For the text-containing cell, return its midpoint in (x, y) coordinate format. 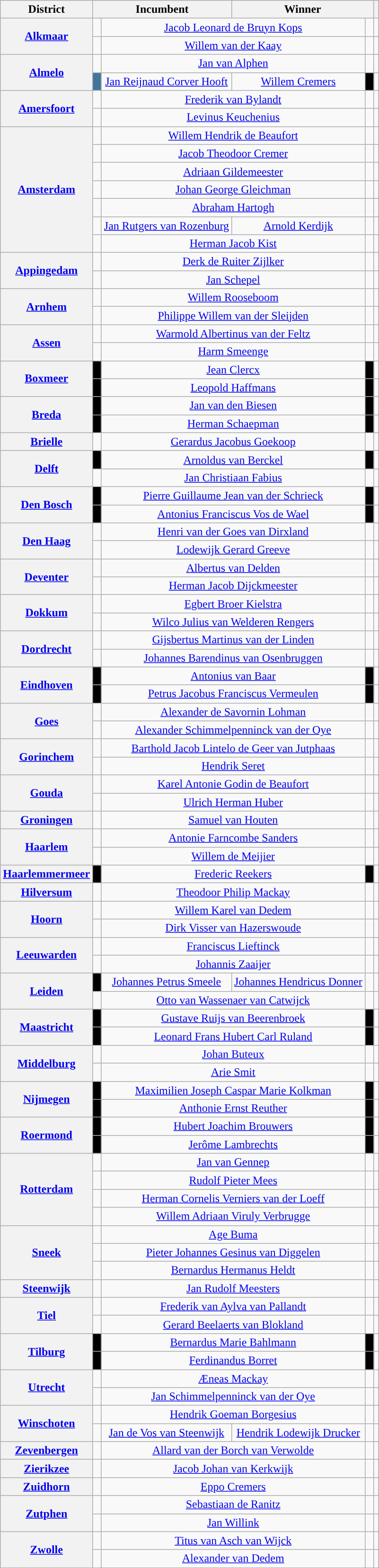
Willem Hendrik de Beaufort (233, 135)
Herman Jacob Dijckmeester (233, 586)
Haarlem (46, 847)
Hilversum (46, 892)
Brielle (46, 442)
Maximilien Joseph Caspar Marie Kolkman (233, 1090)
Levinus Keuchenius (233, 117)
Wilco Julius van Welderen Rengers (233, 622)
Franciscus Lieftinck (233, 946)
Herman Schaepman (233, 424)
Herman Jacob Kist (233, 244)
Leiden (46, 991)
Haarlemmermeer (46, 874)
Alkmaar (46, 36)
Zevenbergen (46, 1451)
Johannis Zaaijer (233, 964)
Hendrik Lodewijk Drucker (299, 1433)
Barthold Jacob Lintelo de Geer van Jutphaas (233, 748)
Willem Karel van Dedem (233, 910)
Jean Clercx (233, 370)
Jan Rutgers van Rozenburg (167, 226)
Zuidhorn (46, 1487)
Assen (46, 343)
Boxmeer (46, 379)
Almelo (46, 72)
Eppo Cremers (233, 1487)
Titus van Asch van Wijck (233, 1541)
Winner (303, 9)
Leonard Frans Hubert Carl Ruland (233, 1036)
Hendrik Seret (233, 766)
Deventer (46, 577)
Dordrecht (46, 649)
Herman Cornelis Verniers van der Loeff (233, 1198)
Willem de Meijier (233, 856)
Dirk Visser van Hazerswoude (233, 928)
Jan Reijnaud Corver Hooft (167, 81)
Hendrik Goeman Borgesius (233, 1415)
Karel Antonie Godin de Beaufort (233, 784)
Johannes Hendricus Donner (299, 982)
Appingedam (46, 271)
Jacob Theodoor Cremer (233, 153)
Jan Willink (233, 1523)
Arie Smit (233, 1072)
Gustave Ruijs van Beerenbroek (233, 1018)
Jan van den Biesen (233, 406)
Jan van Gennep (233, 1162)
Den Bosch (46, 505)
Lodewijk Gerard Greeve (233, 550)
Leopold Haffmans (233, 388)
Gouda (46, 793)
Antonius van Baar (233, 676)
Jacob Johan van Kerkwijk (233, 1469)
Pierre Guillaume Jean van der Schrieck (233, 496)
Johannes Petrus Smeele (167, 982)
Alexander de Savornin Lohman (233, 712)
Rudolf Pieter Mees (233, 1180)
Age Buma (233, 1234)
Zwolle (46, 1550)
Willem Adriaan Viruly Verbrugge (233, 1216)
Johan George Gleichman (233, 189)
Warmold Albertinus van der Feltz (233, 334)
Abraham Hartogh (233, 207)
Jan de Vos van Steenwijk (167, 1433)
Zutphen (46, 1514)
Jan Christiaan Fabius (233, 478)
Tilburg (46, 1351)
Arnoldus van Berckel (233, 460)
Petrus Jacobus Franciscus Vermeulen (233, 694)
Johannes Barendinus van Osenbruggen (233, 658)
Hoorn (46, 919)
Maastricht (46, 1027)
Delft (46, 469)
Sneek (46, 1252)
Willem van der Kaay (233, 45)
Gerard Beelaerts van Blokland (233, 1324)
Willem Rooseboom (233, 298)
Winschoten (46, 1424)
Alexander van Dedem (233, 1559)
Samuel van Houten (233, 820)
Philippe Willem van der Sleijden (233, 316)
Arnhem (46, 307)
Eindhoven (46, 685)
Ulrich Herman Huber (233, 802)
Ferdinandus Borret (233, 1360)
Alexander Schimmelpenninck van der Oye (233, 730)
Gorinchem (46, 757)
Jan Schimmelpenninck van der Oye (233, 1397)
Jan Rudolf Meesters (233, 1288)
Jan Schepel (233, 280)
Steenwijk (46, 1288)
Jerôme Lambrechts (233, 1144)
Harm Smeenge (233, 352)
Zierikzee (46, 1469)
Frederik van Bylandt (233, 99)
Otto van Wassenaer van Catwijck (233, 1000)
Jacob Leonard de Bruyn Kops (233, 27)
Antonie Farncombe Sanders (233, 838)
Nijmegen (46, 1099)
Frederik van Aylva van Pallandt (233, 1306)
Incumbent (162, 9)
Bernardus Marie Bahlmann (233, 1342)
Dokkum (46, 613)
Goes (46, 721)
Gijsbertus Martinus van der Linden (233, 640)
Tiel (46, 1315)
Amersfoort (46, 108)
Sebastiaan de Ranitz (233, 1505)
Johan Buteux (233, 1054)
Egbert Broer Kielstra (233, 604)
Roermond (46, 1135)
Henri van der Goes van Dirxland (233, 532)
Albertus van Delden (233, 568)
Utrecht (46, 1388)
Derk de Ruiter Zijlker (233, 262)
Middelburg (46, 1063)
Anthonie Ernst Reuther (233, 1108)
Leeuwarden (46, 955)
Arnold Kerdijk (299, 226)
Willem Cremers (299, 81)
District (46, 9)
Rotterdam (46, 1189)
Pieter Johannes Gesinus van Diggelen (233, 1252)
Bernardus Hermanus Heldt (233, 1270)
Breda (46, 415)
Hubert Joachim Brouwers (233, 1126)
Groningen (46, 820)
Adriaan Gildemeester (233, 171)
Den Haag (46, 541)
Æneas Mackay (233, 1379)
Gerardus Jacobus Goekoop (233, 442)
Amsterdam (46, 189)
Allard van der Borch van Verwolde (233, 1451)
Theodoor Philip Mackay (233, 892)
Jan van Alphen (233, 63)
Frederic Reekers (233, 874)
Antonius Franciscus Vos de Wael (233, 514)
